Search for the cell housing the specified text and yield its [X, Y] center coordinate. 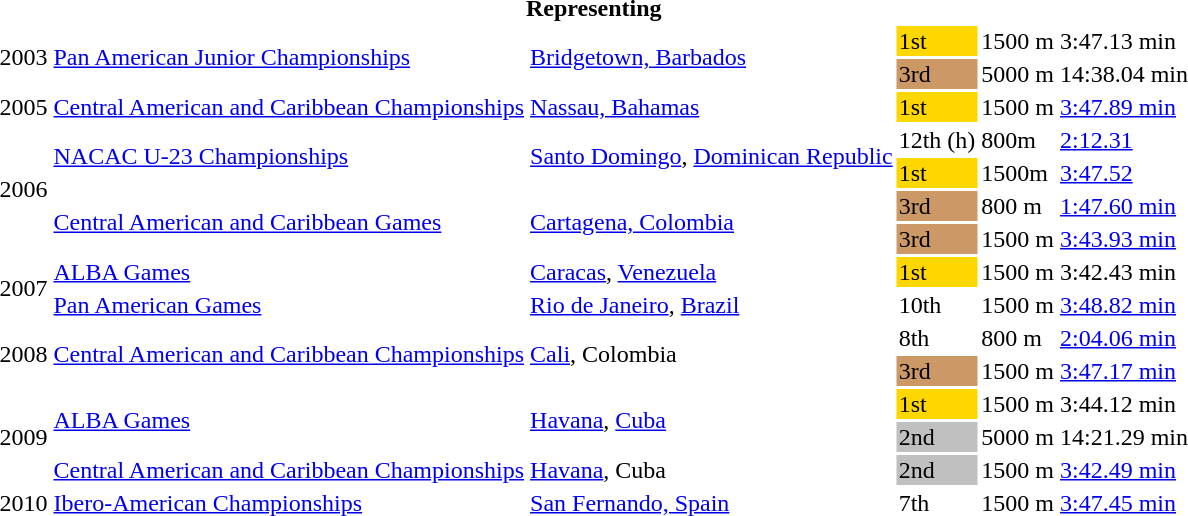
1500m [1018, 173]
Santo Domingo, Dominican Republic [712, 156]
Pan American Games [289, 305]
Cartagena, Colombia [712, 222]
Cali, Colombia [712, 354]
Nassau, Bahamas [712, 107]
12th (h) [937, 140]
Rio de Janeiro, Brazil [712, 305]
10th [937, 305]
800m [1018, 140]
Bridgetown, Barbados [712, 58]
8th [937, 338]
Caracas, Venezuela [712, 272]
Central American and Caribbean Games [289, 222]
NACAC U-23 Championships [289, 156]
Pan American Junior Championships [289, 58]
